Return the [X, Y] coordinate for the center point of the cell that contains the specified text.  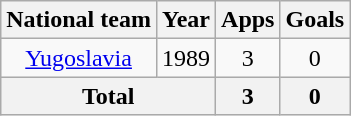
National team [79, 20]
Goals [315, 20]
Yugoslavia [79, 58]
Year [186, 20]
Apps [248, 20]
1989 [186, 58]
Total [108, 96]
